Search for the cell housing the specified text and yield its [X, Y] center coordinate. 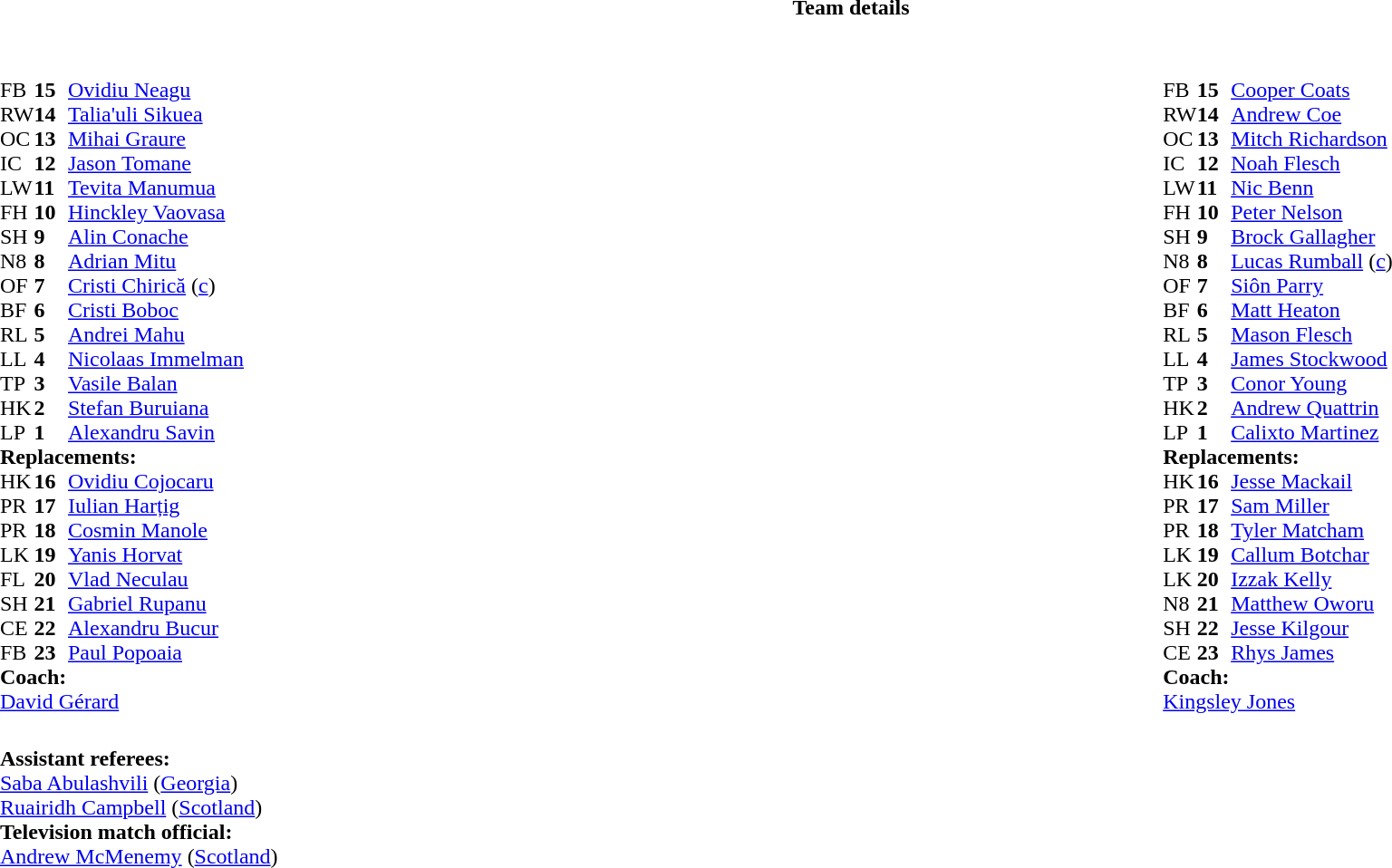
Gabriel Rupanu [156, 603]
Alin Conache [156, 237]
Ovidiu Neagu [156, 91]
Ovidiu Cojocaru [156, 482]
Cristi Chirică (c) [156, 286]
Andrei Mahu [156, 335]
Stefan Buruiana [156, 408]
Alexandru Savin [156, 433]
Nicolaas Immelman [156, 359]
Cosmin Manole [156, 531]
Vasile Balan [156, 384]
Yanis Horvat [156, 555]
Cristi Boboc [156, 310]
Vlad Neculau [156, 580]
David Gérard [121, 701]
Jason Tomane [156, 163]
Paul Popoaia [156, 652]
Mihai Graure [156, 140]
Iulian Harțig [156, 506]
FL [17, 580]
Adrian Mitu [156, 261]
Coach: [121, 678]
Tevita Manumua [156, 188]
Alexandru Bucur [156, 629]
Replacements: [121, 457]
Hinckley Vaovasa [156, 212]
Talia'uli Sikuea [156, 114]
